Output the (X, Y) coordinate of the center of the cell containing the given text.  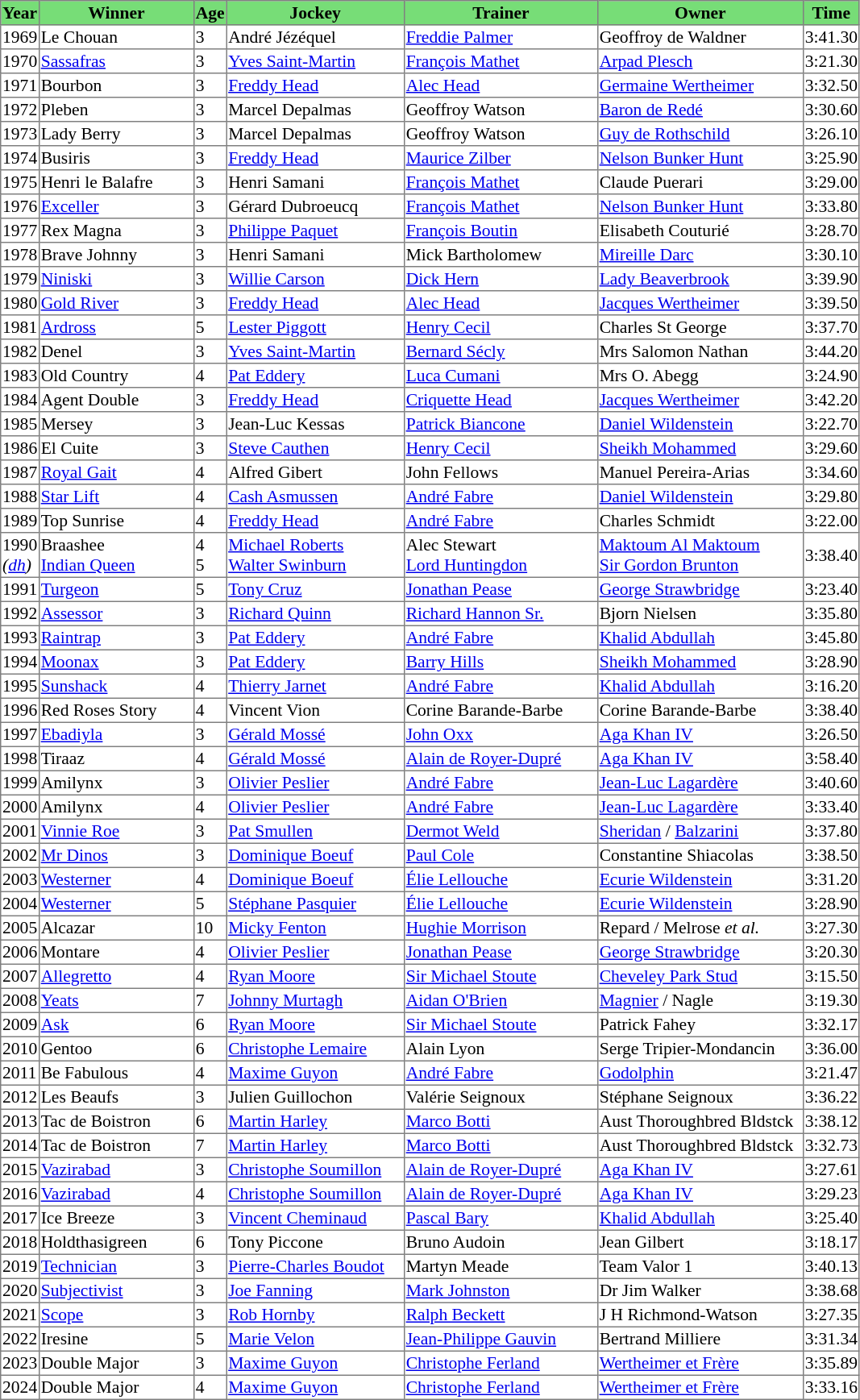
Mark Johnston (501, 1290)
3:27.61 (831, 1169)
1986 (20, 448)
Ebadiyla (116, 734)
3:45.80 (831, 638)
3:35.80 (831, 613)
Bertrand Milliere (700, 1339)
2006 (20, 952)
3:29.60 (831, 448)
Top Sunrise (116, 521)
Vincent Vion (315, 710)
3:30.60 (831, 110)
Charles St George (700, 327)
3:22.70 (831, 424)
2019 (20, 1266)
Stéphane Seignoux (700, 1097)
Raintrap (116, 638)
1987 (20, 472)
Gérard Dubroeucq (315, 206)
2021 (20, 1315)
2009 (20, 1024)
1977 (20, 231)
Julien Guillochon (315, 1097)
Baron de Redé (700, 110)
John Oxx (501, 734)
Patrick Biancone (501, 424)
3:39.90 (831, 279)
Claude Puerari (700, 182)
Pat Smullen (315, 831)
3:31.20 (831, 879)
2017 (20, 1218)
Bourbon (116, 85)
Exceller (116, 206)
2023 (20, 1363)
1975 (20, 182)
Hughie Morrison (501, 928)
Marie Velon (315, 1339)
Maktoum Al MaktoumSir Gordon Brunton (700, 555)
45 (210, 555)
1982 (20, 351)
Winner (116, 13)
Rob Hornby (315, 1315)
3:38.12 (831, 1121)
Lady Beaverbrook (700, 279)
3:38.68 (831, 1290)
Busiris (116, 158)
2001 (20, 831)
3:31.34 (831, 1339)
3:36.22 (831, 1097)
1969 (20, 37)
BraasheeIndian Queen (116, 555)
Cheveley Park Stud (700, 976)
3:35.89 (831, 1363)
Freddie Palmer (501, 37)
Manuel Pereira-Arias (700, 472)
3:33.80 (831, 206)
J H Richmond-Watson (700, 1315)
Ardross (116, 327)
Jean-Philippe Gauvin (501, 1339)
2022 (20, 1339)
Owner (700, 13)
Lady Berry (116, 134)
1998 (20, 758)
2008 (20, 1000)
Luca Cumani (501, 376)
Arpad Plesch (700, 61)
Allegretto (116, 976)
Moonax (116, 662)
Pascal Bary (501, 1218)
Bruno Audoin (501, 1242)
3:27.35 (831, 1315)
3:20.30 (831, 952)
2004 (20, 904)
Barry Hills (501, 662)
3:41.30 (831, 37)
Lester Piggott (315, 327)
Niniski (116, 279)
Germaine Wertheimer (700, 85)
3:26.50 (831, 734)
2020 (20, 1290)
1991 (20, 589)
3:30.10 (831, 255)
Mrs Salomon Nathan (700, 351)
Technician (116, 1266)
Thierry Jarnet (315, 686)
3:16.20 (831, 686)
Christophe Lemaire (315, 1049)
2003 (20, 879)
Steve Cauthen (315, 448)
François Boutin (501, 231)
Star Lift (116, 496)
Tony Piccone (315, 1242)
2012 (20, 1097)
Stéphane Pasquier (315, 904)
Willie Carson (315, 279)
1988 (20, 496)
Guy de Rothschild (700, 134)
1993 (20, 638)
1992 (20, 613)
1978 (20, 255)
1996 (20, 710)
Ice Breeze (116, 1218)
El Cuite (116, 448)
Mr Dinos (116, 855)
Micky Fenton (315, 928)
2002 (20, 855)
John Fellows (501, 472)
Royal Gait (116, 472)
1989 (20, 521)
3:19.30 (831, 1000)
2007 (20, 976)
Richard Hannon Sr. (501, 613)
Ask (116, 1024)
3:29.23 (831, 1194)
Brave Johnny (116, 255)
2018 (20, 1242)
1995 (20, 686)
Tony Cruz (315, 589)
Constantine Shiacolas (700, 855)
3:22.00 (831, 521)
Time (831, 13)
Scope (116, 1315)
2016 (20, 1194)
3:18.17 (831, 1242)
Turgeon (116, 589)
Les Beaufs (116, 1097)
3:15.50 (831, 976)
Dermot Weld (501, 831)
Trainer (501, 13)
3:40.60 (831, 783)
2010 (20, 1049)
3:40.13 (831, 1266)
Serge Tripier-Mondancin (700, 1049)
3:58.40 (831, 758)
Bjorn Nielsen (700, 613)
Old Country (116, 376)
André Jézéquel (315, 37)
Mick Bartholomew (501, 255)
2013 (20, 1121)
Sheridan / Balzarini (700, 831)
3:23.40 (831, 589)
Dr Jim Walker (700, 1290)
Yeats (116, 1000)
1985 (20, 424)
2005 (20, 928)
Denel (116, 351)
3:25.90 (831, 158)
1999 (20, 783)
Jockey (315, 13)
Vinnie Roe (116, 831)
Bernard Sécly (501, 351)
Alfred Gibert (315, 472)
Sunshack (116, 686)
3:37.80 (831, 831)
2011 (20, 1073)
Holdthasigreen (116, 1242)
Cash Asmussen (315, 496)
Henri le Balafre (116, 182)
Elisabeth Couturié (700, 231)
Godolphin (700, 1073)
Gold River (116, 303)
Gentoo (116, 1049)
1970 (20, 61)
Mireille Darc (700, 255)
3:29.80 (831, 496)
2000 (20, 807)
Philippe Paquet (315, 231)
1997 (20, 734)
Michael RobertsWalter Swinburn (315, 555)
3:26.10 (831, 134)
Red Roses Story (116, 710)
Alcazar (116, 928)
3:37.70 (831, 327)
Valérie Seignoux (501, 1097)
Mrs O. Abegg (700, 376)
Year (20, 13)
3:21.30 (831, 61)
Patrick Fahey (700, 1024)
3:33.16 (831, 1387)
Subjectivist (116, 1290)
Aidan O'Brien (501, 1000)
Alec StewartLord Huntingdon (501, 555)
Vincent Cheminaud (315, 1218)
Agent Double (116, 400)
1980 (20, 303)
Jean Gilbert (700, 1242)
2014 (20, 1145)
3:34.60 (831, 472)
1990(dh) (20, 555)
Sassafras (116, 61)
3:38.50 (831, 855)
1994 (20, 662)
Johnny Murtagh (315, 1000)
1983 (20, 376)
Alain Lyon (501, 1049)
Geoffroy de Waldner (700, 37)
Age (210, 13)
3:32.50 (831, 85)
3:32.17 (831, 1024)
Le Chouan (116, 37)
3:33.40 (831, 807)
1979 (20, 279)
Repard / Melrose et al. (700, 928)
Magnier / Nagle (700, 1000)
Charles Schmidt (700, 521)
Martyn Meade (501, 1266)
1973 (20, 134)
Ralph Beckett (501, 1315)
Dick Hern (501, 279)
Richard Quinn (315, 613)
1976 (20, 206)
Be Fabulous (116, 1073)
Jean-Luc Kessas (315, 424)
Assessor (116, 613)
Paul Cole (501, 855)
Maurice Zilber (501, 158)
3:29.00 (831, 182)
3:28.70 (831, 231)
Montare (116, 952)
Mersey (116, 424)
3:21.47 (831, 1073)
3:32.73 (831, 1145)
2024 (20, 1387)
1974 (20, 158)
3:42.20 (831, 400)
1981 (20, 327)
3:24.90 (831, 376)
10 (210, 928)
3:39.50 (831, 303)
3:44.20 (831, 351)
3:27.30 (831, 928)
Tiraaz (116, 758)
Team Valor 1 (700, 1266)
Rex Magna (116, 231)
3:36.00 (831, 1049)
2015 (20, 1169)
Joe Fanning (315, 1290)
1972 (20, 110)
Criquette Head (501, 400)
1984 (20, 400)
Pierre-Charles Boudot (315, 1266)
3:25.40 (831, 1218)
Pleben (116, 110)
1971 (20, 85)
Iresine (116, 1339)
